Return (x, y) of the center of cell containing provided text 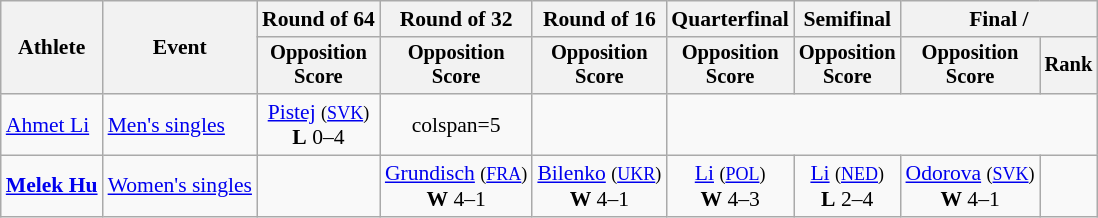
Ahmet Li (52, 124)
Semifinal (848, 19)
Li (POL) W 4–3 (730, 186)
Li (NED) L 2–4 (848, 186)
Athlete (52, 48)
Grundisch (FRA) W 4–1 (456, 186)
Men's singles (180, 124)
colspan=5 (456, 124)
Round of 16 (599, 19)
Event (180, 48)
Women's singles (180, 186)
Final / (1000, 19)
Melek Hu (52, 186)
Quarterfinal (730, 19)
Round of 64 (318, 19)
Pistej (SVK) L 0–4 (318, 124)
Rank (1069, 66)
Odorova (SVK) W 4–1 (970, 186)
Bilenko (UKR) W 4–1 (599, 186)
Round of 32 (456, 19)
